Extract the [X, Y] coordinate from the center of the cell holding the provided text.  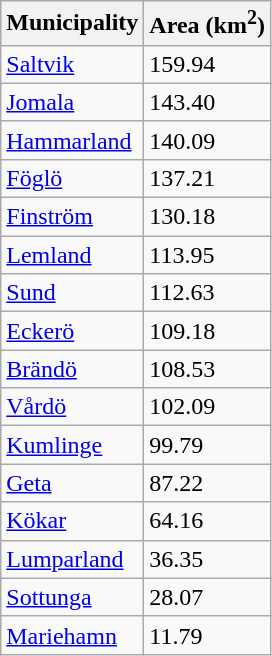
87.22 [208, 483]
Municipality [72, 24]
140.09 [208, 140]
159.94 [208, 64]
Kökar [72, 521]
Hammarland [72, 140]
Saltvik [72, 64]
Mariehamn [72, 635]
113.95 [208, 255]
Föglö [72, 178]
130.18 [208, 217]
143.40 [208, 102]
Eckerö [72, 331]
Area (km2) [208, 24]
Vårdö [72, 407]
28.07 [208, 597]
Jomala [72, 102]
Sund [72, 293]
137.21 [208, 178]
Lumparland [72, 559]
Finström [72, 217]
108.53 [208, 369]
Kumlinge [72, 445]
11.79 [208, 635]
102.09 [208, 407]
112.63 [208, 293]
99.79 [208, 445]
36.35 [208, 559]
64.16 [208, 521]
109.18 [208, 331]
Brändö [72, 369]
Geta [72, 483]
Lemland [72, 255]
Sottunga [72, 597]
